Detect which cell encompasses the target text, then output its [X, Y] center coordinate. 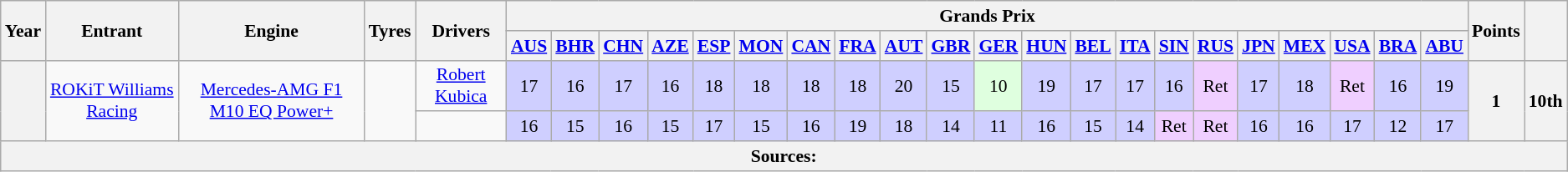
AZE [671, 46]
ABU [1444, 46]
Engine [271, 30]
1 [1496, 100]
MEX [1305, 46]
ESP [714, 46]
Points [1496, 30]
ITA [1136, 46]
ROKiT Williams Racing [112, 100]
CAN [811, 46]
GBR [950, 46]
Grands Prix [987, 16]
10th [1545, 100]
AUT [904, 46]
Entrant [112, 30]
SIN [1174, 46]
Sources: [784, 156]
BHR [575, 46]
12 [1398, 127]
Year [23, 30]
MON [761, 46]
HUN [1046, 46]
CHN [623, 46]
JPN [1259, 46]
BRA [1398, 46]
10 [999, 85]
RUS [1216, 46]
BEL [1092, 46]
FRA [857, 46]
Drivers [460, 30]
20 [904, 85]
11 [999, 127]
Mercedes-AMG F1 M10 EQ Power+ [271, 100]
GER [999, 46]
Robert Kubica [460, 85]
USA [1351, 46]
AUS [529, 46]
Tyres [390, 30]
